Return (x, y) of the center of cell containing provided text 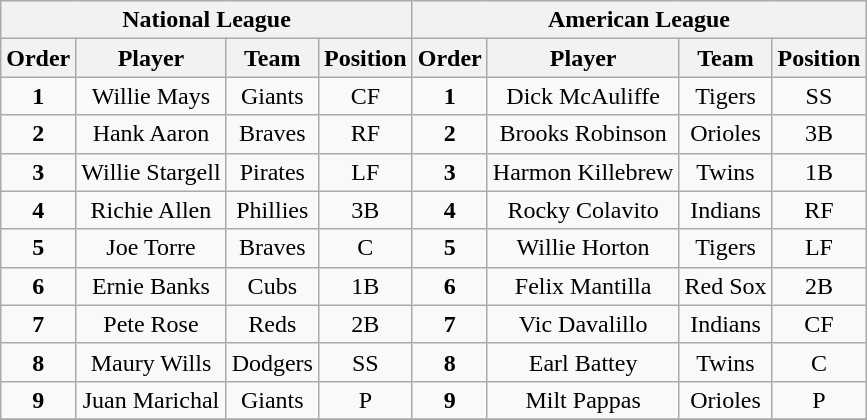
Dick McAuliffe (583, 96)
Dodgers (272, 362)
Pete Rose (151, 324)
Vic Davalillo (583, 324)
American League (639, 20)
Willie Mays (151, 96)
Red Sox (726, 286)
Maury Wills (151, 362)
Harmon Killebrew (583, 172)
Rocky Colavito (583, 210)
Hank Aaron (151, 134)
Juan Marichal (151, 400)
Joe Torre (151, 248)
Earl Battey (583, 362)
Milt Pappas (583, 400)
Richie Allen (151, 210)
Phillies (272, 210)
Willie Horton (583, 248)
Pirates (272, 172)
Cubs (272, 286)
Felix Mantilla (583, 286)
Brooks Robinson (583, 134)
National League (206, 20)
Ernie Banks (151, 286)
Reds (272, 324)
Willie Stargell (151, 172)
